Identify which cell holds the provided text, then report its (X, Y) central coordinate. 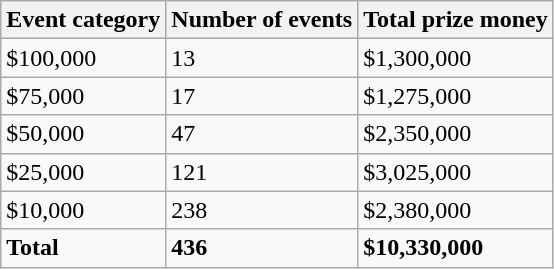
Event category (84, 20)
$1,300,000 (456, 58)
121 (262, 172)
Total (84, 248)
$25,000 (84, 172)
Total prize money (456, 20)
$2,380,000 (456, 210)
$100,000 (84, 58)
17 (262, 96)
$10,330,000 (456, 248)
$75,000 (84, 96)
436 (262, 248)
47 (262, 134)
$10,000 (84, 210)
$50,000 (84, 134)
13 (262, 58)
$3,025,000 (456, 172)
238 (262, 210)
$1,275,000 (456, 96)
Number of events (262, 20)
$2,350,000 (456, 134)
